Locate the cell with the specified text and output its [X, Y] center coordinate. 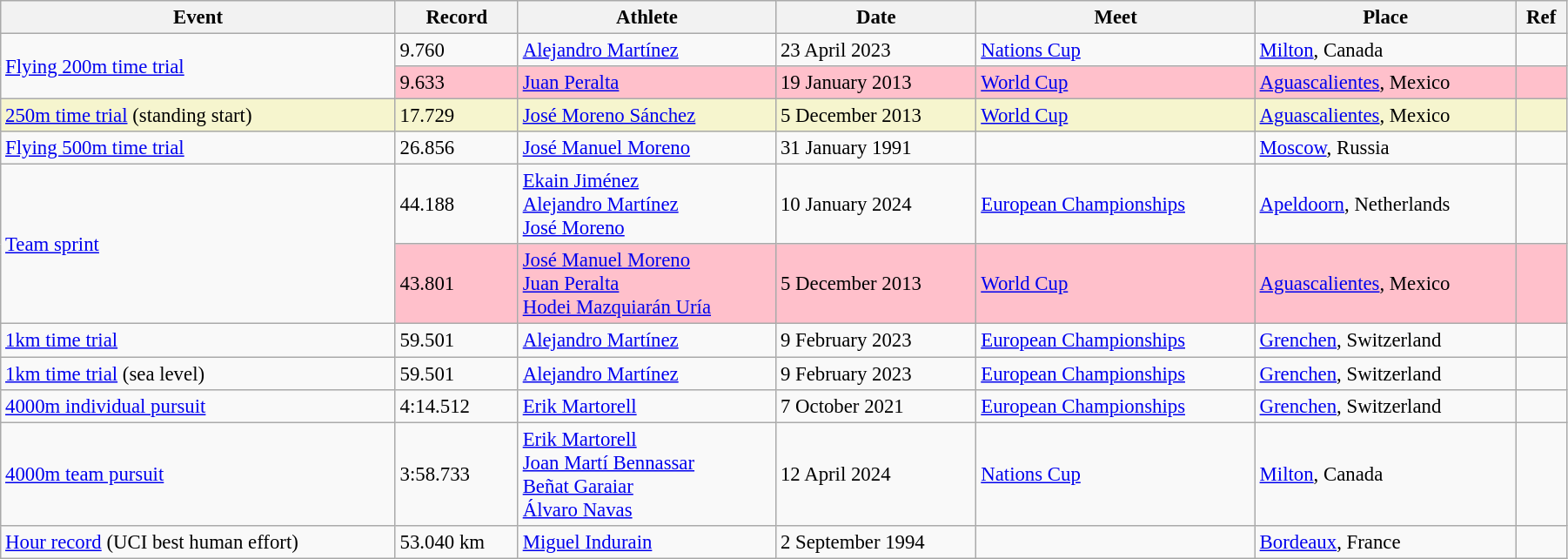
23 April 2023 [876, 51]
Flying 500m time trial [198, 148]
31 January 1991 [876, 148]
4000m individual pursuit [198, 406]
Juan Peralta [647, 83]
Date [876, 17]
Apeldoorn, Netherlands [1385, 205]
10 January 2024 [876, 205]
José Manuel Moreno [647, 148]
Bordeaux, France [1385, 542]
17.729 [456, 116]
Event [198, 17]
44.188 [456, 205]
53.040 km [456, 542]
26.856 [456, 148]
19 January 2013 [876, 83]
Ekain JiménezAlejandro MartínezJosé Moreno [647, 205]
9.760 [456, 51]
3:58.733 [456, 474]
Athlete [647, 17]
José Moreno Sánchez [647, 116]
7 October 2021 [876, 406]
4000m team pursuit [198, 474]
Meet [1116, 17]
Miguel Indurain [647, 542]
Erik MartorellJoan Martí BennassarBeñat GaraiarÁlvaro Navas [647, 474]
250m time trial (standing start) [198, 116]
Team sprint [198, 244]
Flying 200m time trial [198, 66]
Record [456, 17]
43.801 [456, 284]
2 September 1994 [876, 542]
9.633 [456, 83]
1km time trial (sea level) [198, 374]
Hour record (UCI best human effort) [198, 542]
Place [1385, 17]
12 April 2024 [876, 474]
José Manuel MorenoJuan PeraltaHodei Mazquiarán Uría [647, 284]
Erik Martorell [647, 406]
Ref [1541, 17]
1km time trial [198, 340]
Moscow, Russia [1385, 148]
4:14.512 [456, 406]
